Detect which cell encompasses the target text, then output its [X, Y] center coordinate. 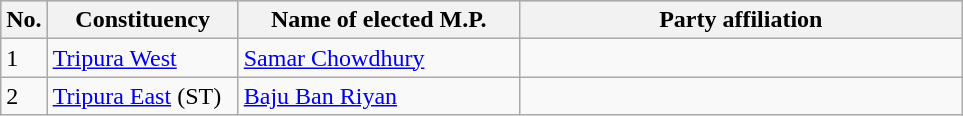
Name of elected M.P. [378, 20]
Samar Chowdhury [378, 58]
Tripura West [142, 58]
Tripura East (ST) [142, 96]
No. [24, 20]
Baju Ban Riyan [378, 96]
2 [24, 96]
Party affiliation [740, 20]
Constituency [142, 20]
1 [24, 58]
